Scan for the cell matching the given text and deliver its (X, Y) coordinate at center. 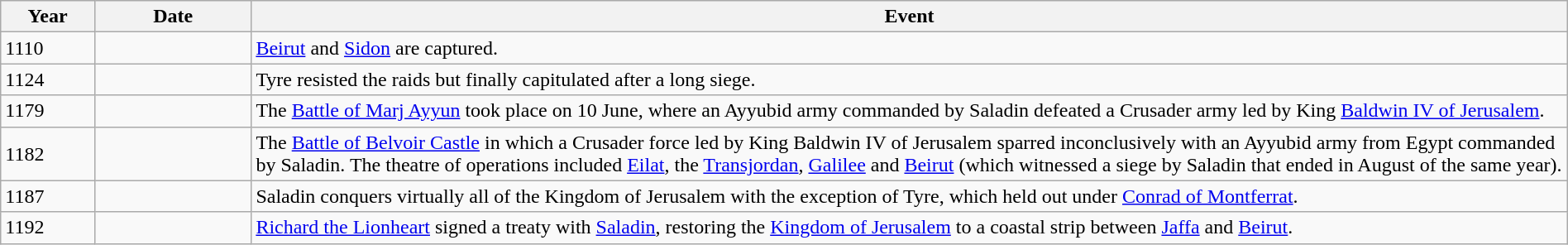
1187 (48, 196)
1192 (48, 228)
Saladin conquers virtually all of the Kingdom of Jerusalem with the exception of Tyre, which held out under Conrad of Montferrat. (910, 196)
Beirut and Sidon are captured. (910, 48)
1182 (48, 154)
Year (48, 17)
1179 (48, 111)
Event (910, 17)
Date (172, 17)
1110 (48, 48)
Tyre resisted the raids but finally capitulated after a long siege. (910, 79)
1124 (48, 79)
Richard the Lionheart signed a treaty with Saladin, restoring the Kingdom of Jerusalem to a coastal strip between Jaffa and Beirut. (910, 228)
